Identify which cell holds the provided text, then report its (x, y) central coordinate. 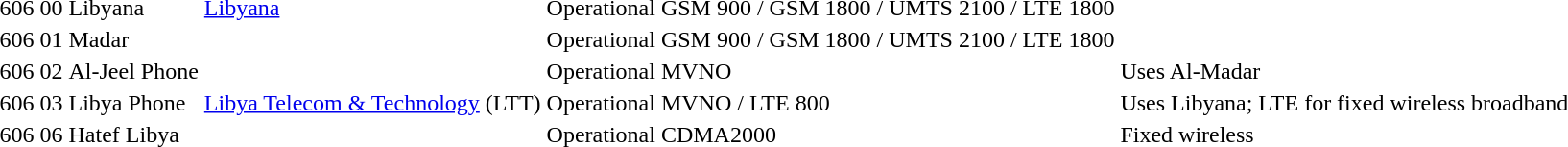
03 (52, 103)
01 (52, 39)
MVNO (888, 71)
Libya Telecom & Technology (LTT) (372, 103)
MVNO / LTE 800 (888, 103)
Libya Phone (133, 103)
GSM 900 / GSM 1800 / UMTS 2100 / LTE 1800 (888, 39)
Al-Jeel Phone (133, 71)
02 (52, 71)
Madar (133, 39)
